Find where the given text appears and provide that cell's center as (x, y) coordinate. 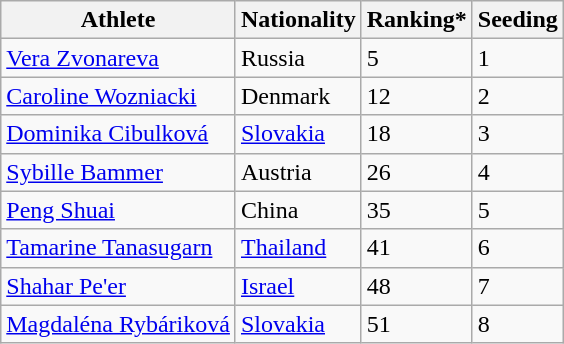
12 (416, 96)
Vera Zvonareva (118, 58)
6 (518, 248)
2 (518, 96)
Athlete (118, 20)
Sybille Bammer (118, 172)
7 (518, 286)
Austria (298, 172)
China (298, 210)
Tamarine Tanasugarn (118, 248)
3 (518, 134)
Ranking* (416, 20)
35 (416, 210)
Peng Shuai (118, 210)
Dominika Cibulková (118, 134)
48 (416, 286)
18 (416, 134)
1 (518, 58)
Caroline Wozniacki (118, 96)
4 (518, 172)
Thailand (298, 248)
Denmark (298, 96)
Israel (298, 286)
Shahar Pe'er (118, 286)
41 (416, 248)
Seeding (518, 20)
8 (518, 324)
51 (416, 324)
Nationality (298, 20)
Russia (298, 58)
26 (416, 172)
Magdaléna Rybáriková (118, 324)
